Provide the (x, y) coordinate of the cell's center where the given text is located.  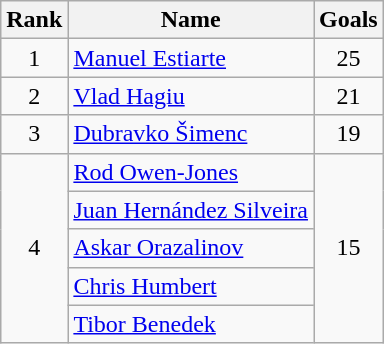
3 (34, 134)
Manuel Estiarte (191, 58)
25 (349, 58)
Askar Orazalinov (191, 248)
Tibor Benedek (191, 324)
21 (349, 96)
Juan Hernández Silveira (191, 210)
4 (34, 248)
1 (34, 58)
Name (191, 20)
19 (349, 134)
Vlad Hagiu (191, 96)
Dubravko Šimenc (191, 134)
Chris Humbert (191, 286)
Goals (349, 20)
Rank (34, 20)
Rod Owen-Jones (191, 172)
15 (349, 248)
2 (34, 96)
